Capture the cell that displays the provided text and extract its [x, y] central coordinate. 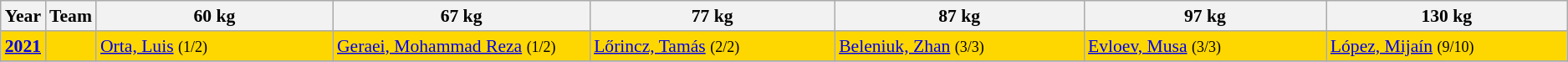
López, Mijaín (9/10) [1447, 46]
Orta, Luis (1/2) [214, 46]
Evloev, Musa (3/3) [1205, 46]
Geraei, Mohammad Reza (1/2) [462, 46]
67 kg [462, 16]
Beleniuk, Zhan (3/3) [959, 46]
Year [23, 16]
87 kg [959, 16]
130 kg [1447, 16]
97 kg [1205, 16]
2021 [23, 46]
77 kg [712, 16]
60 kg [214, 16]
Team [70, 16]
Lőrincz, Tamás (2/2) [712, 46]
